Return the (x, y) coordinate for the center point of the cell that contains the specified text.  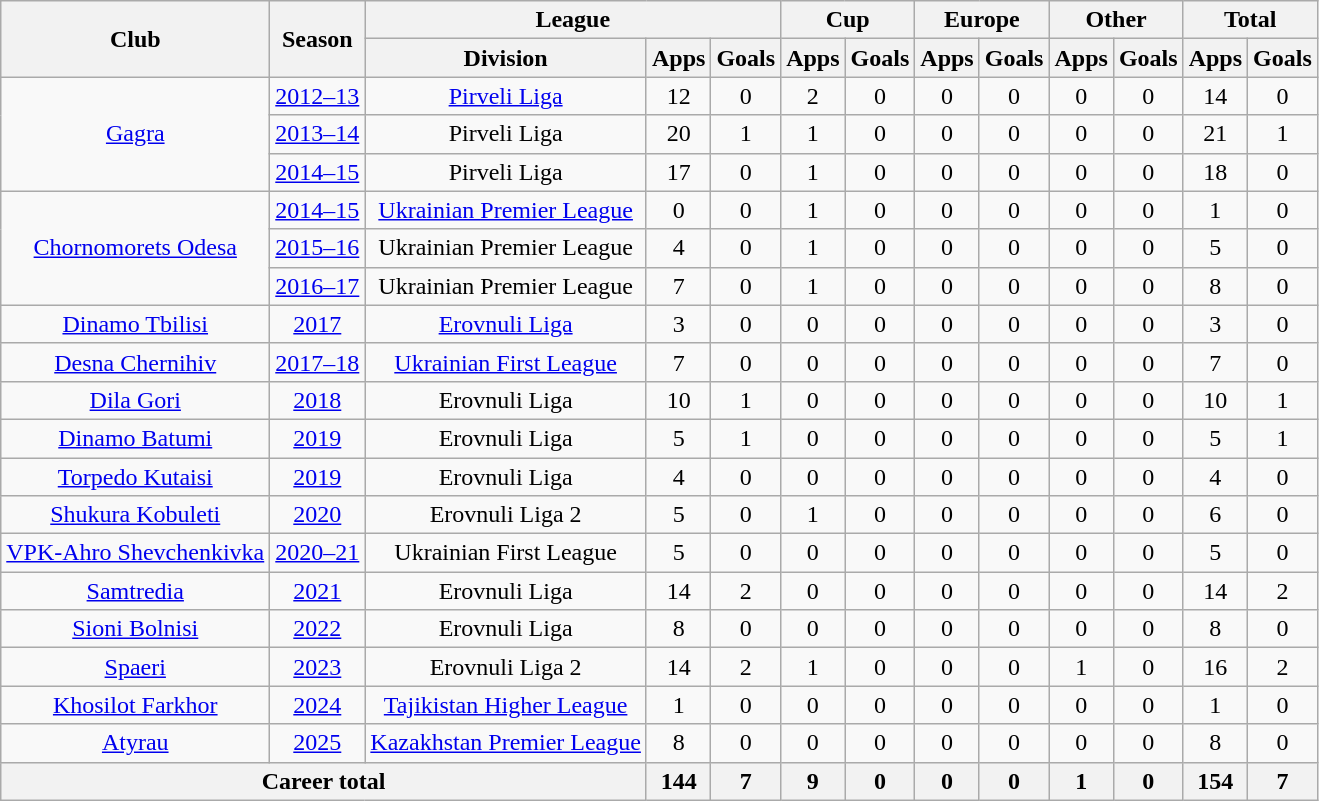
Dila Gori (136, 400)
6 (1215, 515)
Season (318, 39)
Other (1116, 20)
Career total (324, 781)
2020 (318, 515)
9 (813, 781)
Shukura Kobuleti (136, 515)
Samtredia (136, 591)
16 (1215, 667)
20 (678, 134)
Tajikistan Higher League (506, 705)
Torpedo Kutaisi (136, 477)
Gagra (136, 134)
2020–21 (318, 553)
2024 (318, 705)
Club (136, 39)
2013–14 (318, 134)
12 (678, 96)
Dinamo Batumi (136, 438)
154 (1215, 781)
Division (506, 58)
17 (678, 172)
Europe (982, 20)
VPK-Ahro Shevchenkivka (136, 553)
League (573, 20)
Total (1250, 20)
Atyrau (136, 743)
2021 (318, 591)
Cup (848, 20)
2025 (318, 743)
18 (1215, 172)
2023 (318, 667)
21 (1215, 134)
144 (678, 781)
Chornomorets Odesa (136, 248)
Spaeri (136, 667)
2012–13 (318, 96)
2018 (318, 400)
Desna Chernihiv (136, 362)
2017–18 (318, 362)
Khosilot Farkhor (136, 705)
2016–17 (318, 286)
Sioni Bolnisi (136, 629)
2017 (318, 324)
Dinamo Tbilisi (136, 324)
2022 (318, 629)
Kazakhstan Premier League (506, 743)
2015–16 (318, 248)
